Determine the [x, y] coordinate at the center of the cell enclosing the given text.  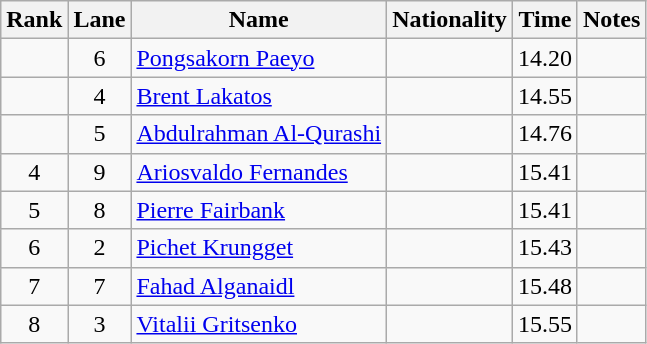
2 [100, 248]
Lane [100, 20]
Vitalii Gritsenko [259, 324]
Brent Lakatos [259, 96]
Rank [34, 20]
Abdulrahman Al-Qurashi [259, 134]
Notes [611, 20]
14.55 [544, 96]
Time [544, 20]
Pichet Krungget [259, 248]
Fahad Alganaidl [259, 286]
Pierre Fairbank [259, 210]
15.48 [544, 286]
Name [259, 20]
14.20 [544, 58]
Pongsakorn Paeyo [259, 58]
14.76 [544, 134]
9 [100, 172]
15.43 [544, 248]
Nationality [450, 20]
3 [100, 324]
15.55 [544, 324]
Ariosvaldo Fernandes [259, 172]
